Detect which cell encompasses the target text, then output its [X, Y] center coordinate. 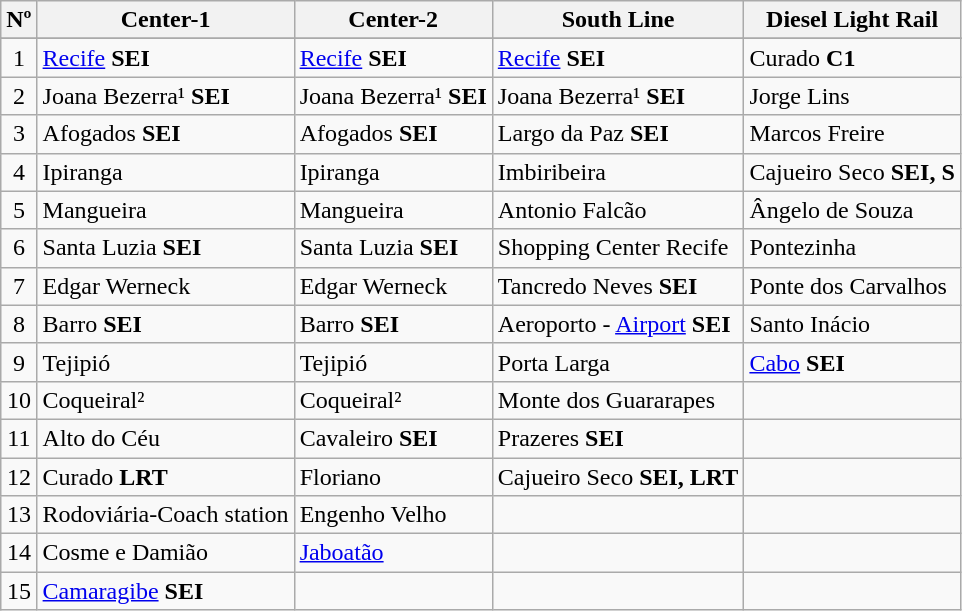
3 [19, 134]
Cajueiro Seco SEI, S [852, 172]
Imbiribeira [618, 172]
9 [19, 362]
Tancredo Neves SEI [618, 286]
Santo Inácio [852, 324]
14 [19, 553]
Alto do Céu [166, 438]
Cosme e Damião [166, 553]
Floriano [393, 477]
12 [19, 477]
Curado C1 [852, 58]
Diesel Light Rail [852, 20]
Monte dos Guararapes [618, 400]
Center-2 [393, 20]
Cajueiro Seco SEI, LRT [618, 477]
Pontezinha [852, 248]
5 [19, 210]
Nº [19, 20]
1 [19, 58]
Jaboatão [393, 553]
Porta Larga [618, 362]
8 [19, 324]
Center-1 [166, 20]
10 [19, 400]
Curado LRT [166, 477]
Ponte dos Carvalhos [852, 286]
11 [19, 438]
Engenho Velho [393, 515]
Cabo SEI [852, 362]
Camaragibe SEI [166, 591]
4 [19, 172]
13 [19, 515]
Cavaleiro SEI [393, 438]
15 [19, 591]
Shopping Center Recife [618, 248]
Prazeres SEI [618, 438]
6 [19, 248]
2 [19, 96]
Jorge Lins [852, 96]
7 [19, 286]
Ângelo de Souza [852, 210]
Rodoviária-Coach station [166, 515]
Marcos Freire [852, 134]
Largo da Paz SEI [618, 134]
Antonio Falcão [618, 210]
Aeroporto - Airport SEI [618, 324]
South Line [618, 20]
